Find where the given text appears and provide that cell's center as (x, y) coordinate. 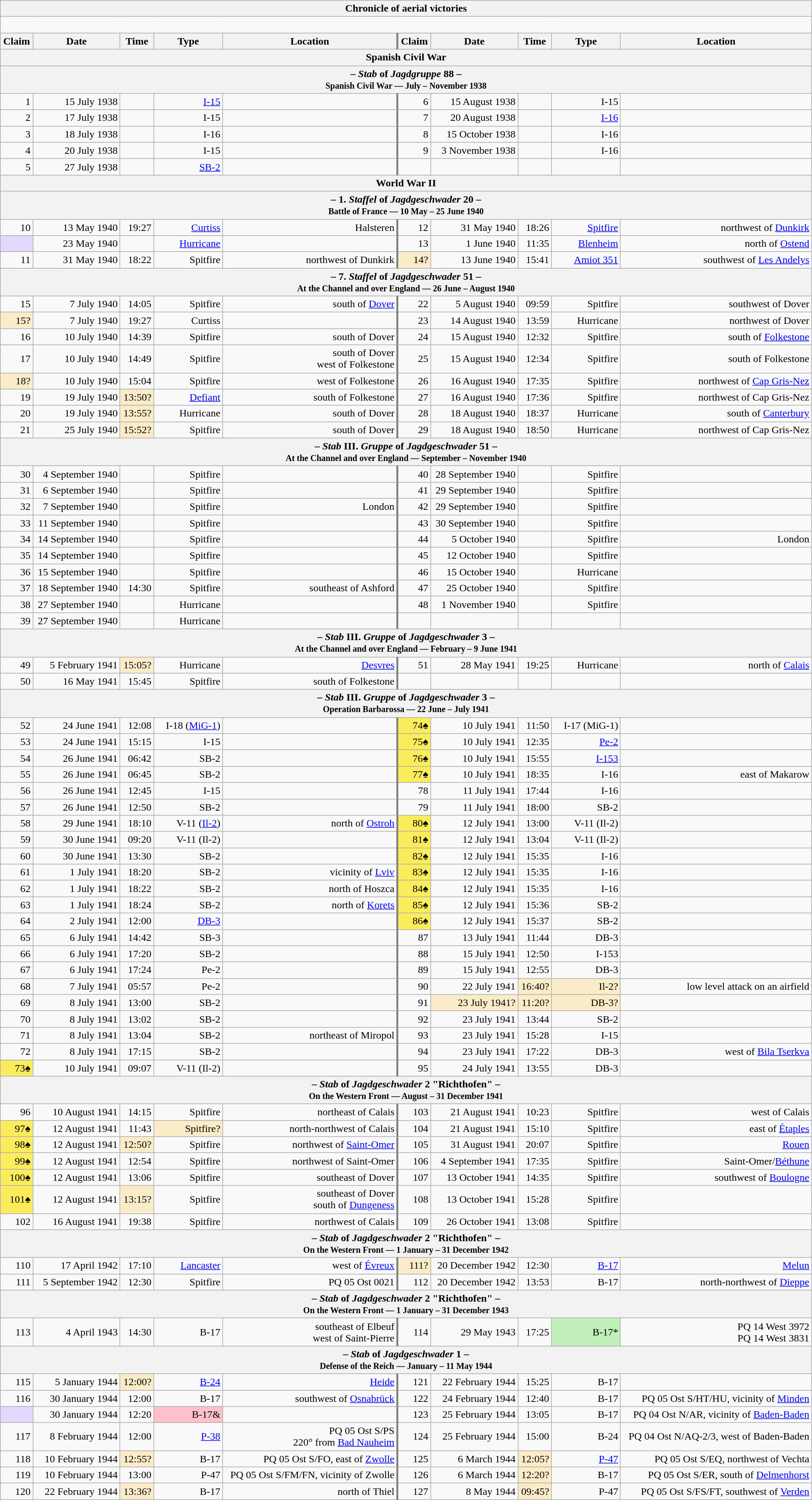
9 (414, 150)
13:44 (534, 1019)
6 (414, 102)
98♠ (17, 1145)
Defiant (188, 397)
Il-2? (586, 986)
PQ 05 Ost 0021 (310, 1282)
16 May 1941 (77, 681)
2 July 1941 (77, 921)
13:30 (137, 856)
40 (414, 474)
18:37 (534, 413)
13:02 (137, 1019)
17:36 (534, 397)
north-northwest of Dieppe (716, 1282)
northwest of Calais (310, 1222)
east of Makarow (716, 774)
19:38 (137, 1222)
12:20? (534, 1475)
33 (17, 523)
northeast of Calais (310, 1112)
84♠ (414, 889)
68 (17, 986)
5 October 1940 (475, 539)
12:55? (137, 1459)
12 (414, 228)
15:37 (534, 921)
10 (17, 228)
7 September 1940 (77, 506)
64 (17, 921)
7 (414, 118)
48 (414, 605)
15 August 1938 (475, 102)
49 (17, 665)
15:41 (534, 260)
67 (17, 970)
17:22 (534, 1051)
106 (414, 1161)
13 (414, 244)
12 October 1940 (475, 556)
101♠ (17, 1200)
43 (414, 523)
15? (17, 320)
81♠ (414, 840)
13 July 1941 (475, 937)
06:45 (137, 774)
southeast of Elbeufwest of Saint-Pierre (310, 1332)
I-18 (MiG-1) (188, 725)
12:34 (534, 359)
108 (414, 1200)
20:07 (534, 1145)
18:35 (534, 774)
7 July 1941 (77, 986)
4 April 1943 (77, 1332)
1 June 1940 (475, 244)
southeast of Dover south of Dungeness (310, 1200)
78 (414, 790)
09:59 (534, 304)
32 (17, 506)
16:40? (534, 986)
57 (17, 807)
83♠ (414, 872)
18 September 1940 (77, 588)
30 (17, 474)
113 (17, 1332)
15 (17, 304)
124 (414, 1437)
Lancaster (188, 1266)
Heide (310, 1382)
Desvres (310, 665)
PQ 05 Ost S/EQ, northwest of Vechta (716, 1459)
117 (17, 1437)
45 (414, 556)
86♠ (414, 921)
11:20? (534, 1003)
52 (17, 725)
23 (414, 320)
15:10 (534, 1129)
118 (17, 1459)
PQ 05 Ost S/PS220° from Bad Nauheim (310, 1437)
110 (17, 1266)
– 1. Staffel of Jagdgeschwader 20 –Battle of France — 10 May – 25 June 1940 (406, 205)
12:35 (534, 742)
I-17 (MiG-1) (586, 725)
Chronicle of aerial victories (406, 9)
93 (414, 1035)
44 (414, 539)
north of Korets (310, 905)
14:49 (137, 359)
12:05? (534, 1459)
south of Canterbury (716, 413)
24 February 1944 (475, 1398)
127 (414, 1491)
B-17& (188, 1415)
20 July 1938 (77, 150)
36 (17, 572)
Melun (716, 1266)
north of Thiel (310, 1491)
18:26 (534, 228)
28 (414, 413)
11 September 1940 (77, 523)
12:55 (534, 970)
PQ 14 West 3972PQ 14 West 3831 (716, 1332)
96 (17, 1112)
13:36? (137, 1491)
25 July 1940 (77, 430)
71 (17, 1035)
southwest of Dover (716, 304)
120 (17, 1491)
42 (414, 506)
2 (17, 118)
111 (17, 1282)
29 May 1943 (475, 1332)
17 April 1942 (77, 1266)
05:57 (137, 986)
41 (414, 490)
13:55 (534, 1068)
104 (414, 1129)
14:39 (137, 337)
88 (414, 954)
4 September 1941 (475, 1161)
southeast of Ashford (310, 588)
121 (414, 1382)
low level attack on an airfield (716, 986)
39 (17, 621)
PQ 05 Ost S/ER, south of Delmenhorst (716, 1475)
30 September 1940 (475, 523)
77♠ (414, 774)
15:25 (534, 1382)
94 (414, 1051)
5 January 1944 (77, 1382)
north of Ostroh (310, 823)
18:20 (137, 872)
61 (17, 872)
DB-3? (586, 1003)
– Stab of Jagdgeschwader 1 –Defense of the Reich — January – 11 May 1944 (406, 1360)
112 (414, 1282)
85♠ (414, 905)
26 (414, 381)
southwest of Boulogne (716, 1177)
north-northwest of Calais (310, 1129)
12:00? (137, 1382)
34 (17, 539)
19 (17, 397)
70 (17, 1019)
18 July 1938 (77, 134)
north of Hoszca (310, 889)
east of Étaples (716, 1129)
14:05 (137, 304)
73♠ (17, 1068)
55 (17, 774)
12:45 (137, 790)
6 September 1940 (77, 490)
20 (17, 413)
5 (17, 167)
13:06 (137, 1177)
17:25 (534, 1332)
99♠ (17, 1161)
29 June 1941 (77, 823)
51 (414, 665)
17:20 (137, 954)
14? (414, 260)
14:35 (534, 1177)
111? (414, 1266)
87 (414, 937)
15 October 1940 (475, 572)
95 (414, 1068)
17:24 (137, 970)
69 (17, 1003)
123 (414, 1415)
8 (414, 134)
22 (414, 304)
north of Ostend (716, 244)
16 August 1941 (77, 1222)
59 (17, 840)
66 (17, 954)
PQ 05 Ost S/FM/FN, vicinity of Zwolle (310, 1475)
15:45 (137, 681)
25 October 1940 (475, 588)
Blenheim (586, 244)
116 (17, 1398)
14:42 (137, 937)
5 September 1942 (77, 1282)
13:15? (137, 1200)
63 (17, 905)
89 (414, 970)
29 (414, 430)
06:42 (137, 758)
northwest of Dover (716, 320)
5 August 1940 (475, 304)
97♠ (17, 1129)
12:32 (534, 337)
13:53 (534, 1282)
Spitfire? (188, 1129)
PQ 04 Ost N/AR, vicinity of Baden-Baden (716, 1415)
World War II (406, 183)
SB-3 (188, 937)
Saint-Omer/Béthune (716, 1161)
09:45? (534, 1491)
91 (414, 1003)
18:50 (534, 430)
Rouen (716, 1145)
4 (17, 150)
18:10 (137, 823)
vicinity of Lviv (310, 872)
11:35 (534, 244)
18:00 (534, 807)
19:25 (534, 665)
southeast of Dover (310, 1177)
12:40 (534, 1398)
25 (414, 359)
115 (17, 1382)
54 (17, 758)
15:15 (137, 742)
10 August 1941 (77, 1112)
17 July 1938 (77, 118)
24 (414, 337)
5 February 1941 (77, 665)
11:43 (137, 1129)
122 (414, 1398)
18:24 (137, 905)
11:44 (534, 937)
13 June 1940 (475, 260)
60 (17, 856)
– Stab III. Gruppe of Jagdgeschwader 51 –At the Channel and over England — September – November 1940 (406, 452)
– Stab III. Gruppe of Jagdgeschwader 3 –At the Channel and over England — February – 9 June 1941 (406, 643)
8 February 1944 (77, 1437)
76♠ (414, 758)
– Stab of Jagdgeschwader 2 "Richthofen" –On the Western Front — 1 January – 31 December 1943 (406, 1304)
3 (17, 134)
12:50? (137, 1145)
24 July 1941 (475, 1068)
105 (414, 1145)
north of Calais (716, 665)
58 (17, 823)
114 (414, 1332)
74♠ (414, 725)
3 November 1938 (475, 150)
southwest of Osnabrück (310, 1398)
102 (17, 1222)
17:10 (137, 1266)
– 7. Staffel of Jagdgeschwader 51 –At the Channel and over England — 26 June – August 1940 (406, 282)
16 (17, 337)
65 (17, 937)
12:54 (137, 1161)
13:50? (137, 397)
1 November 1940 (475, 605)
Spanish Civil War (406, 57)
12:08 (137, 725)
11 (17, 260)
14 August 1940 (475, 320)
26 October 1941 (475, 1222)
west of Calais (716, 1112)
PQ 04 Ost N/AQ-2/3, west of Baden-Baden (716, 1437)
31 August 1941 (475, 1145)
B-17* (586, 1332)
– Stab of Jagdgruppe 88 –Spanish Civil War — July – November 1938 (406, 80)
23 July 1941? (475, 1003)
20 August 1938 (475, 118)
72 (17, 1051)
4 September 1940 (77, 474)
46 (414, 572)
09:20 (137, 840)
Amiot 351 (586, 260)
75♠ (414, 742)
PQ 05 Ost S/FS/FT, southwest of Verden (716, 1491)
92 (414, 1019)
37 (17, 588)
47 (414, 588)
1 (17, 102)
12:20 (137, 1415)
– Stab of Jagdgeschwader 2 "Richthofen" –On the Western Front — August – 31 December 1941 (406, 1090)
15 July 1938 (77, 102)
09:07 (137, 1068)
northeast of Miropol (310, 1035)
22 July 1941 (475, 986)
38 (17, 605)
11:50 (534, 725)
35 (17, 556)
27 July 1938 (77, 167)
15 September 1940 (77, 572)
southwest of Les Andelys (716, 260)
17:44 (534, 790)
west of Bila Tserkva (716, 1051)
west of Évreux (310, 1266)
15:05? (137, 665)
– Stab of Jagdgeschwader 2 "Richthofen" –On the Western Front — 1 January – 31 December 1942 (406, 1243)
PQ 05 Ost S/FO, east of Zwolle (310, 1459)
15:00 (534, 1437)
18? (17, 381)
west of Folkestone (310, 381)
13:55? (137, 413)
80♠ (414, 823)
28 May 1941 (475, 665)
31 (17, 490)
28 September 1940 (475, 474)
62 (17, 889)
8 May 1944 (475, 1491)
107 (414, 1177)
103 (414, 1112)
17 (17, 359)
10:23 (534, 1112)
79 (414, 807)
23 May 1940 (77, 244)
15:52? (137, 430)
15:36 (534, 905)
27 (414, 397)
13:08 (534, 1222)
Halsteren (310, 228)
125 (414, 1459)
17:15 (137, 1051)
100♠ (17, 1177)
15 October 1938 (475, 134)
50 (17, 681)
82♠ (414, 856)
119 (17, 1475)
56 (17, 790)
90 (414, 986)
south of Doverwest of Folkestone (310, 359)
15:55 (534, 758)
21 (17, 430)
P-38 (188, 1437)
126 (414, 1475)
13:59 (534, 320)
PQ 05 Ost S/HT/HU, vicinity of Minden (716, 1398)
53 (17, 742)
109 (414, 1222)
13 May 1940 (77, 228)
14:15 (137, 1112)
15:04 (137, 381)
– Stab III. Gruppe of Jagdgeschwader 3 –Operation Barbarossa — 22 June – July 1941 (406, 704)
13:05 (534, 1415)
